For the text-containing cell, return its midpoint in [X, Y] coordinate format. 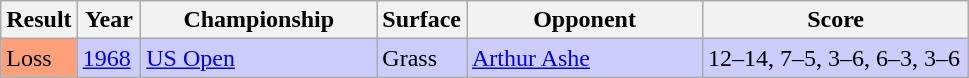
Surface [422, 20]
Result [39, 20]
Grass [422, 58]
1968 [109, 58]
Loss [39, 58]
12–14, 7–5, 3–6, 6–3, 3–6 [836, 58]
US Open [259, 58]
Year [109, 20]
Championship [259, 20]
Score [836, 20]
Arthur Ashe [584, 58]
Opponent [584, 20]
